Find where the given text appears and provide that cell's center as (x, y) coordinate. 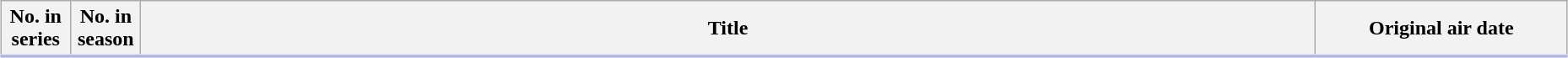
Original air date (1441, 29)
No. in series (35, 29)
No. in season (106, 29)
Title (727, 29)
